Extract the (X, Y) coordinate from the center of the cell holding the provided text.  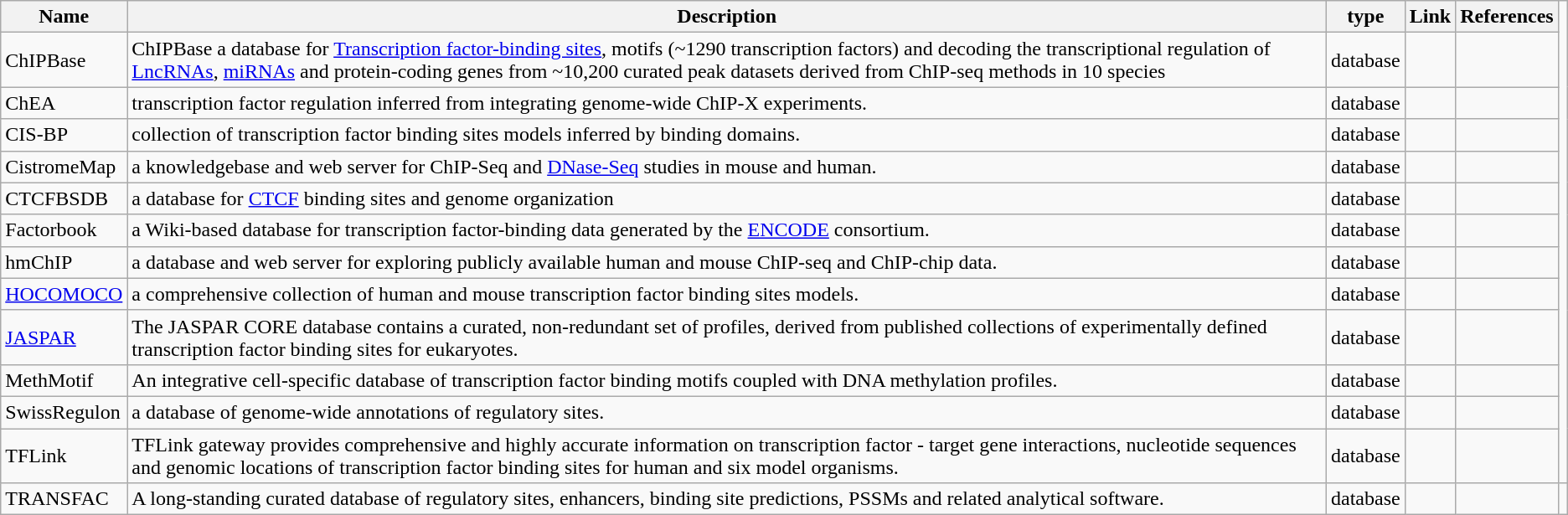
a knowledgebase and web server for ChIP-Seq and DNase-Seq studies in mouse and human. (727, 167)
Description (727, 17)
CTCFBSDB (64, 198)
An integrative cell-specific database of transcription factor binding motifs coupled with DNA methylation profiles. (727, 380)
a database and web server for exploring publicly available human and mouse ChIP-seq and ChIP-chip data. (727, 262)
TRANSFAC (64, 499)
CIS-BP (64, 135)
MethMotif (64, 380)
transcription factor regulation inferred from integrating genome-wide ChIP-X experiments. (727, 103)
a database of genome-wide annotations of regulatory sites. (727, 412)
hmChIP (64, 262)
Link (1430, 17)
Factorbook (64, 230)
collection of transcription factor binding sites models inferred by binding domains. (727, 135)
ChIPBase (64, 60)
type (1366, 17)
CistromeMap (64, 167)
Name (64, 17)
a Wiki-based database for transcription factor-binding data generated by the ENCODE consortium. (727, 230)
JASPAR (64, 337)
SwissRegulon (64, 412)
a database for CTCF binding sites and genome organization (727, 198)
A long-standing curated database of regulatory sites, enhancers, binding site predictions, PSSMs and related analytical software. (727, 499)
TFLink (64, 456)
ChEA (64, 103)
HOCOMOCO (64, 294)
References (1508, 17)
a comprehensive collection of human and mouse transcription factor binding sites models. (727, 294)
